Output the [X, Y] coordinate of the center of the cell containing the given text.  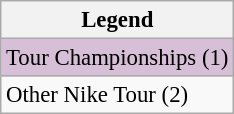
Other Nike Tour (2) [118, 95]
Legend [118, 20]
Tour Championships (1) [118, 58]
